Scan for the cell matching the given text and deliver its (X, Y) coordinate at center. 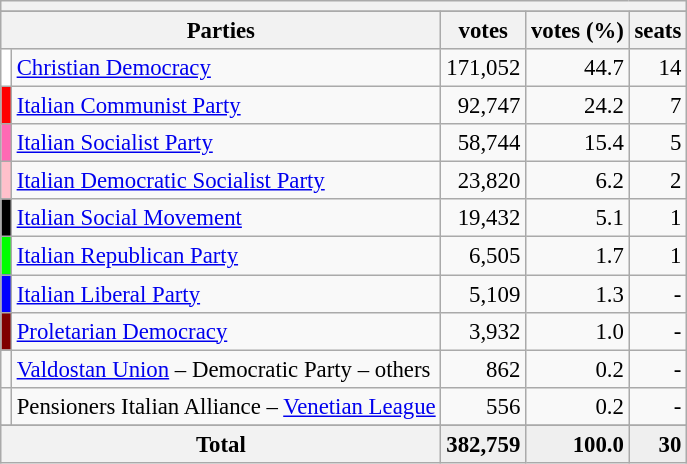
6.2 (578, 181)
Parties (221, 31)
Italian Social Movement (226, 219)
Pensioners Italian Alliance – Venetian League (226, 406)
5.1 (578, 219)
6,505 (484, 256)
5 (658, 143)
Italian Democratic Socialist Party (226, 181)
15.4 (578, 143)
14 (658, 68)
1.7 (578, 256)
votes (484, 31)
171,052 (484, 68)
44.7 (578, 68)
5,109 (484, 294)
Italian Socialist Party (226, 143)
30 (658, 444)
3,932 (484, 331)
382,759 (484, 444)
24.2 (578, 106)
58,744 (484, 143)
862 (484, 369)
Christian Democracy (226, 68)
1.3 (578, 294)
Italian Communist Party (226, 106)
votes (%) (578, 31)
Proletarian Democracy (226, 331)
100.0 (578, 444)
556 (484, 406)
Italian Republican Party (226, 256)
Total (221, 444)
1.0 (578, 331)
19,432 (484, 219)
Italian Liberal Party (226, 294)
7 (658, 106)
92,747 (484, 106)
seats (658, 31)
2 (658, 181)
Valdostan Union – Democratic Party – others (226, 369)
23,820 (484, 181)
